Scan for the cell matching the given text and deliver its [X, Y] coordinate at center. 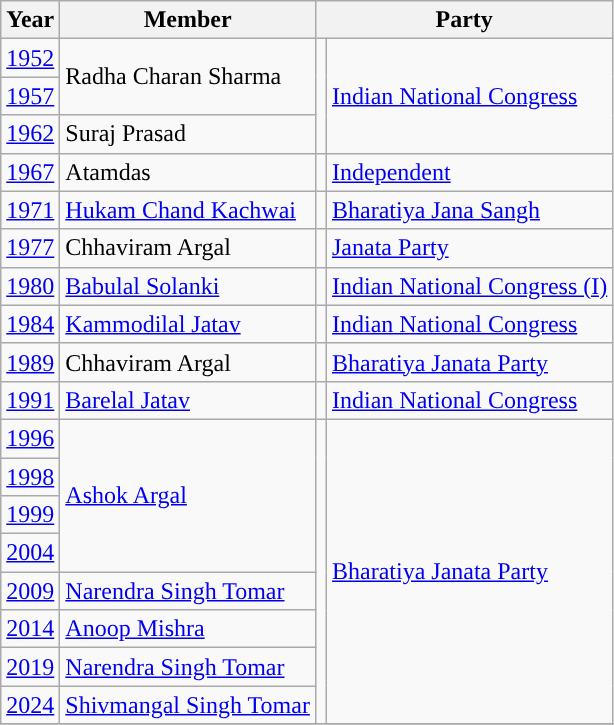
1971 [30, 210]
2004 [30, 553]
Shivmangal Singh Tomar [188, 705]
1957 [30, 96]
2014 [30, 629]
Janata Party [469, 248]
1967 [30, 172]
Suraj Prasad [188, 134]
Radha Charan Sharma [188, 77]
Kammodilal Jatav [188, 324]
Atamdas [188, 172]
1996 [30, 438]
Year [30, 20]
Ashok Argal [188, 495]
Member [188, 20]
2019 [30, 667]
Barelal Jatav [188, 400]
1977 [30, 248]
2024 [30, 705]
Anoop Mishra [188, 629]
1980 [30, 286]
Indian National Congress (I) [469, 286]
2009 [30, 591]
Bharatiya Jana Sangh [469, 210]
Independent [469, 172]
Hukam Chand Kachwai [188, 210]
Party [464, 20]
1989 [30, 362]
1991 [30, 400]
Babulal Solanki [188, 286]
1999 [30, 515]
1984 [30, 324]
1998 [30, 477]
1962 [30, 134]
1952 [30, 58]
